Determine the (X, Y) coordinate at the center of the cell enclosing the given text.  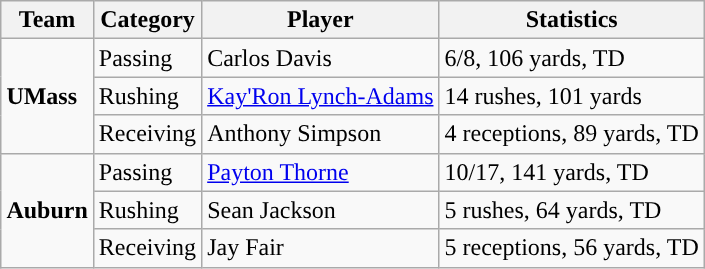
5 rushes, 64 yards, TD (572, 210)
4 receptions, 89 yards, TD (572, 134)
Carlos Davis (320, 58)
5 receptions, 56 yards, TD (572, 248)
Kay'Ron Lynch-Adams (320, 96)
6/8, 106 yards, TD (572, 58)
10/17, 141 yards, TD (572, 172)
14 rushes, 101 yards (572, 96)
Jay Fair (320, 248)
Sean Jackson (320, 210)
Player (320, 20)
Team (47, 20)
Category (147, 20)
Auburn (47, 210)
Anthony Simpson (320, 134)
UMass (47, 96)
Statistics (572, 20)
Payton Thorne (320, 172)
